Capture the cell that displays the provided text and extract its (X, Y) central coordinate. 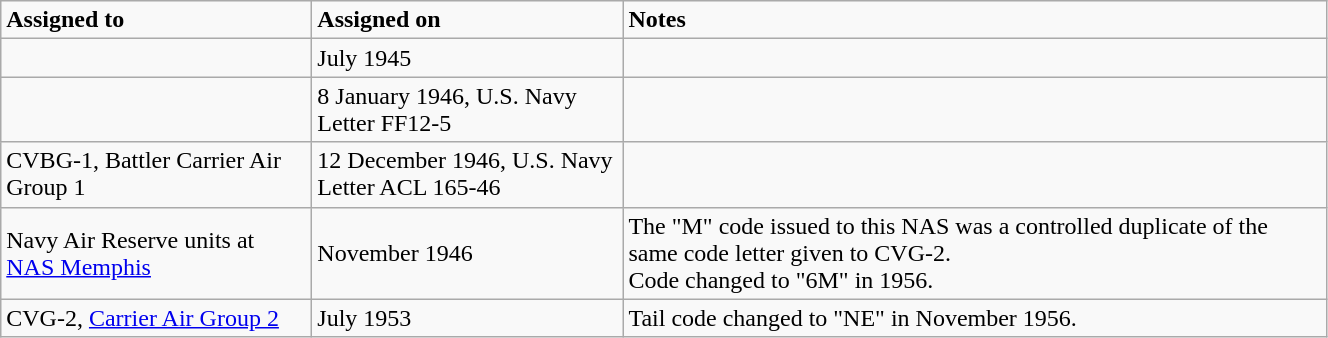
Assigned to (156, 20)
8 January 1946, U.S. Navy Letter FF12-5 (468, 110)
Tail code changed to "NE" in November 1956. (975, 318)
The "M" code issued to this NAS was a controlled duplicate of the same code letter given to CVG-2.Code changed to "6M" in 1956. (975, 253)
CVBG-1, Battler Carrier Air Group 1 (156, 174)
Navy Air Reserve units at NAS Memphis (156, 253)
July 1953 (468, 318)
Assigned on (468, 20)
July 1945 (468, 58)
12 December 1946, U.S. Navy Letter ACL 165-46 (468, 174)
November 1946 (468, 253)
Notes (975, 20)
CVG-2, Carrier Air Group 2 (156, 318)
